Identify which cell holds the provided text, then report its (x, y) central coordinate. 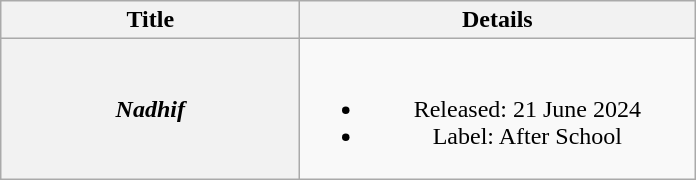
Nadhif (150, 109)
Released: 21 June 2024Label: After School (498, 109)
Title (150, 20)
Details (498, 20)
